Determine the (X, Y) coordinate at the center of the cell enclosing the given text.  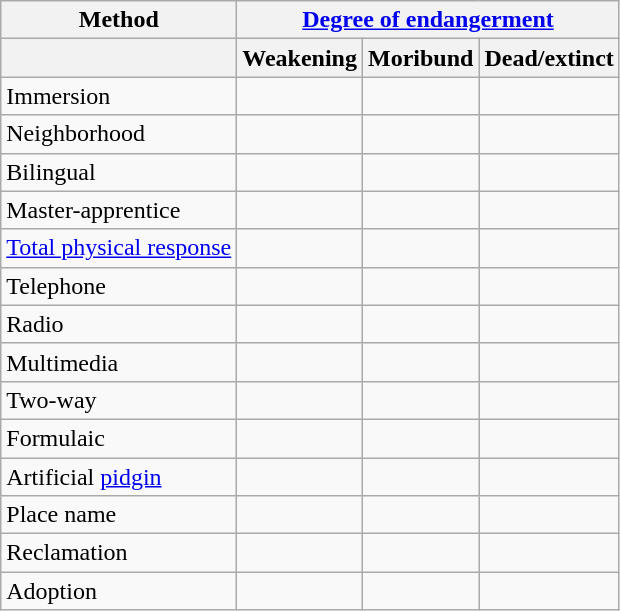
Neighborhood (119, 134)
Immersion (119, 96)
Multimedia (119, 362)
Telephone (119, 286)
Moribund (421, 58)
Dead/extinct (549, 58)
Method (119, 20)
Reclamation (119, 553)
Weakening (300, 58)
Total physical response (119, 248)
Place name (119, 515)
Adoption (119, 591)
Bilingual (119, 172)
Radio (119, 324)
Formulaic (119, 438)
Artificial pidgin (119, 477)
Two-way (119, 400)
Degree of endangerment (428, 20)
Master-apprentice (119, 210)
